Pinpoint the cell where the given text exists, returning its (x, y) midpoint coordinate. 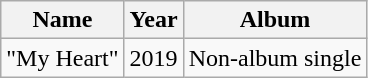
Year (154, 20)
Non-album single (275, 58)
Name (62, 20)
"My Heart" (62, 58)
Album (275, 20)
2019 (154, 58)
